From the cell containing the given text, extract its center point as (X, Y) coordinate. 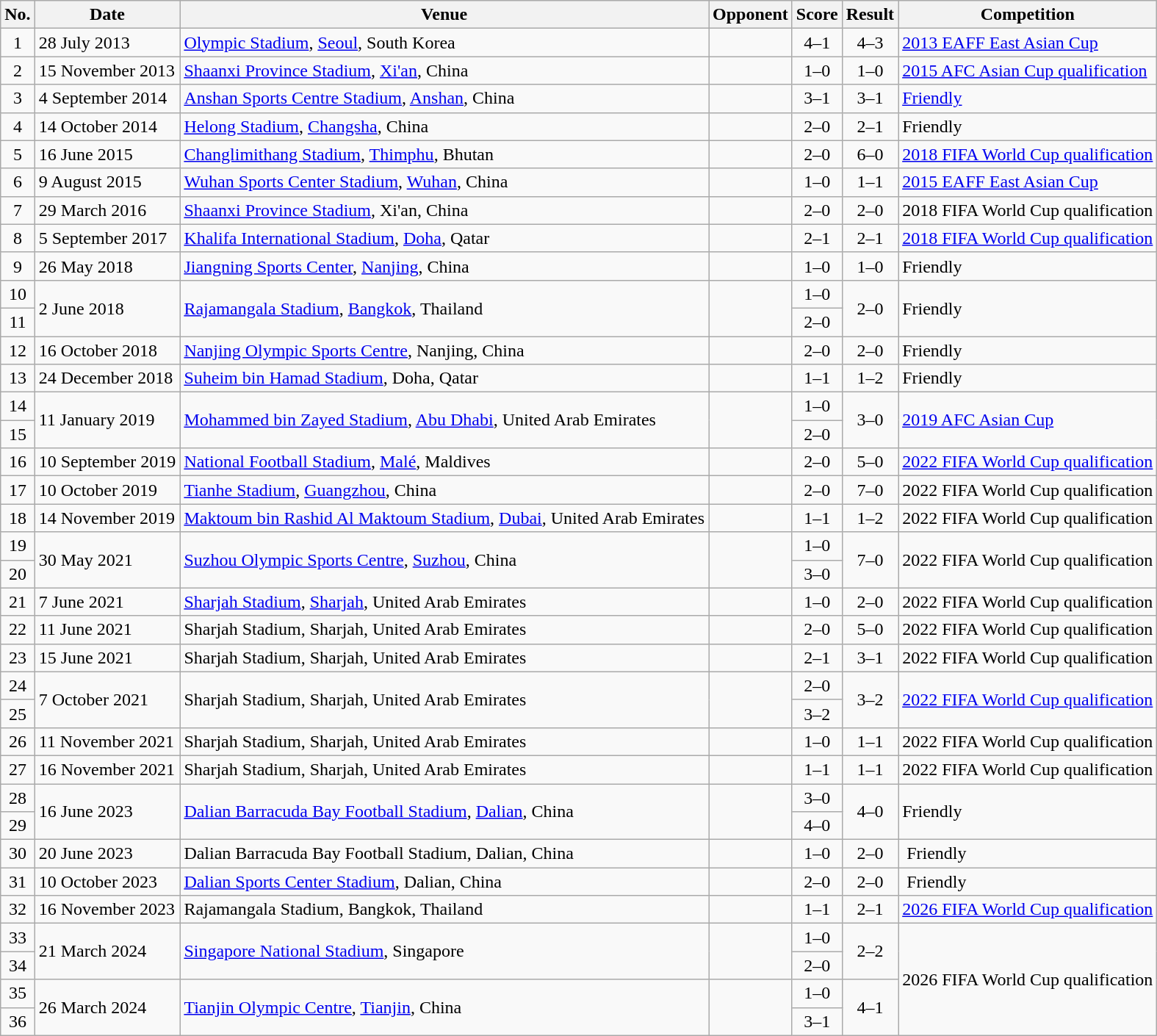
9 August 2015 (107, 182)
Mohammed bin Zayed Stadium, Abu Dhabi, United Arab Emirates (444, 420)
20 (18, 574)
Singapore National Stadium, Singapore (444, 952)
21 (18, 602)
Maktoum bin Rashid Al Maktoum Stadium, Dubai, United Arab Emirates (444, 518)
Date (107, 15)
Jiangning Sports Center, Nanjing, China (444, 266)
15 June 2021 (107, 658)
16 October 2018 (107, 350)
5 September 2017 (107, 238)
Result (870, 15)
19 (18, 546)
Venue (444, 15)
17 (18, 490)
28 (18, 797)
29 March 2016 (107, 210)
National Football Stadium, Malé, Maldives (444, 462)
4 (18, 126)
7 October 2021 (107, 699)
13 (18, 378)
No. (18, 15)
31 (18, 882)
27 (18, 769)
21 March 2024 (107, 952)
24 (18, 686)
Changlimithang Stadium, Thimphu, Bhutan (444, 154)
1 (18, 43)
Dalian Sports Center Stadium, Dalian, China (444, 882)
Olympic Stadium, Seoul, South Korea (444, 43)
32 (18, 910)
16 June 2023 (107, 811)
10 October 2023 (107, 882)
Suzhou Olympic Sports Centre, Suzhou, China (444, 560)
22 (18, 630)
26 March 2024 (107, 1007)
Score (817, 15)
11 November 2021 (107, 741)
36 (18, 1021)
7 June 2021 (107, 602)
8 (18, 238)
24 December 2018 (107, 378)
11 January 2019 (107, 420)
10 September 2019 (107, 462)
4–3 (870, 43)
26 May 2018 (107, 266)
2 (18, 71)
18 (18, 518)
5 (18, 154)
10 (18, 294)
29 (18, 826)
2–2 (870, 952)
23 (18, 658)
Suheim bin Hamad Stadium, Doha, Qatar (444, 378)
20 June 2023 (107, 854)
25 (18, 713)
2015 AFC Asian Cup qualification (1028, 71)
12 (18, 350)
35 (18, 993)
30 May 2021 (107, 560)
3 (18, 98)
2019 AFC Asian Cup (1028, 420)
Anshan Sports Centre Stadium, Anshan, China (444, 98)
Competition (1028, 15)
14 November 2019 (107, 518)
11 (18, 322)
33 (18, 938)
Khalifa International Stadium, Doha, Qatar (444, 238)
34 (18, 965)
15 November 2013 (107, 71)
10 October 2019 (107, 490)
9 (18, 266)
26 (18, 741)
16 November 2021 (107, 769)
6 (18, 182)
14 (18, 406)
Tianjin Olympic Centre, Tianjin, China (444, 1007)
2013 EAFF East Asian Cup (1028, 43)
30 (18, 854)
16 June 2015 (107, 154)
16 November 2023 (107, 910)
14 October 2014 (107, 126)
4 September 2014 (107, 98)
Helong Stadium, Changsha, China (444, 126)
11 June 2021 (107, 630)
6–0 (870, 154)
2 June 2018 (107, 308)
2015 EAFF East Asian Cup (1028, 182)
15 (18, 434)
Nanjing Olympic Sports Centre, Nanjing, China (444, 350)
Tianhe Stadium, Guangzhou, China (444, 490)
16 (18, 462)
28 July 2013 (107, 43)
Opponent (751, 15)
7 (18, 210)
Wuhan Sports Center Stadium, Wuhan, China (444, 182)
